Provide the (X, Y) coordinate of the cell's center where the given text is located.  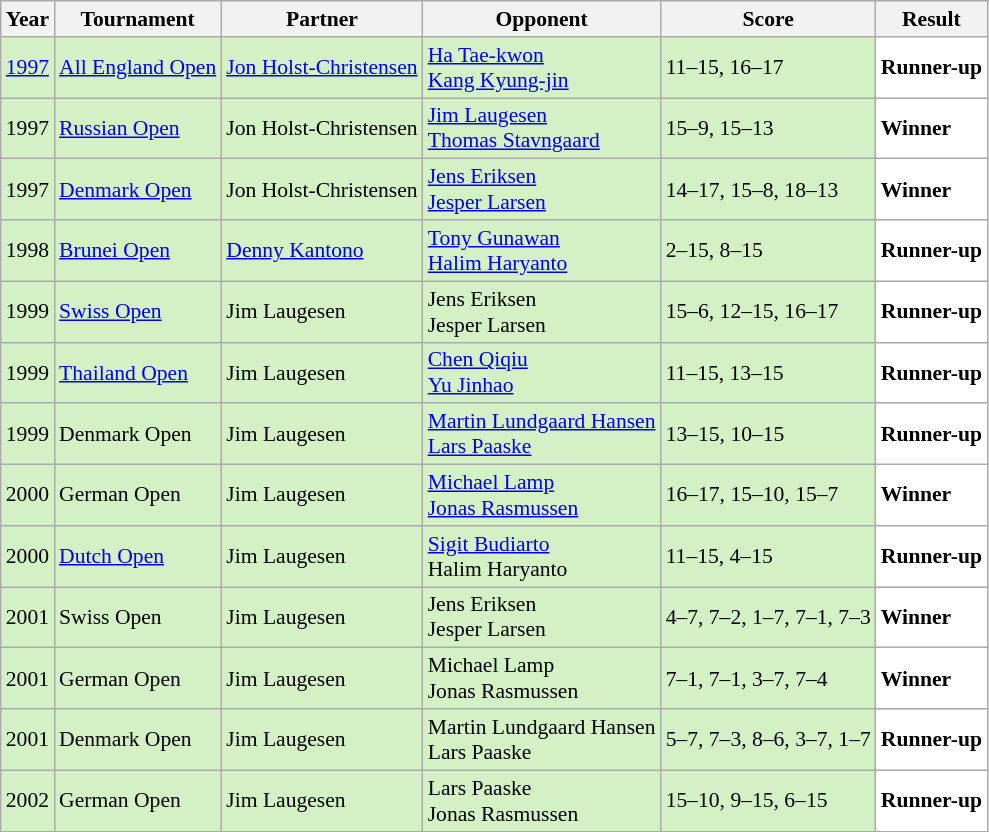
Dutch Open (138, 556)
Russian Open (138, 128)
15–9, 15–13 (768, 128)
Opponent (542, 19)
Brunei Open (138, 250)
7–1, 7–1, 3–7, 7–4 (768, 678)
Tony Gunawan Halim Haryanto (542, 250)
2002 (28, 800)
14–17, 15–8, 18–13 (768, 190)
13–15, 10–15 (768, 434)
Score (768, 19)
Tournament (138, 19)
5–7, 7–3, 8–6, 3–7, 1–7 (768, 740)
Partner (322, 19)
Lars Paaske Jonas Rasmussen (542, 800)
Ha Tae-kwon Kang Kyung-jin (542, 68)
15–6, 12–15, 16–17 (768, 312)
1998 (28, 250)
Sigit Budiarto Halim Haryanto (542, 556)
Chen Qiqiu Yu Jinhao (542, 372)
4–7, 7–2, 1–7, 7–1, 7–3 (768, 618)
Denny Kantono (322, 250)
All England Open (138, 68)
15–10, 9–15, 6–15 (768, 800)
11–15, 13–15 (768, 372)
Jim Laugesen Thomas Stavngaard (542, 128)
11–15, 16–17 (768, 68)
Result (932, 19)
16–17, 15–10, 15–7 (768, 496)
2–15, 8–15 (768, 250)
Year (28, 19)
11–15, 4–15 (768, 556)
Thailand Open (138, 372)
